Extract the (x, y) coordinate from the center of the cell holding the provided text.  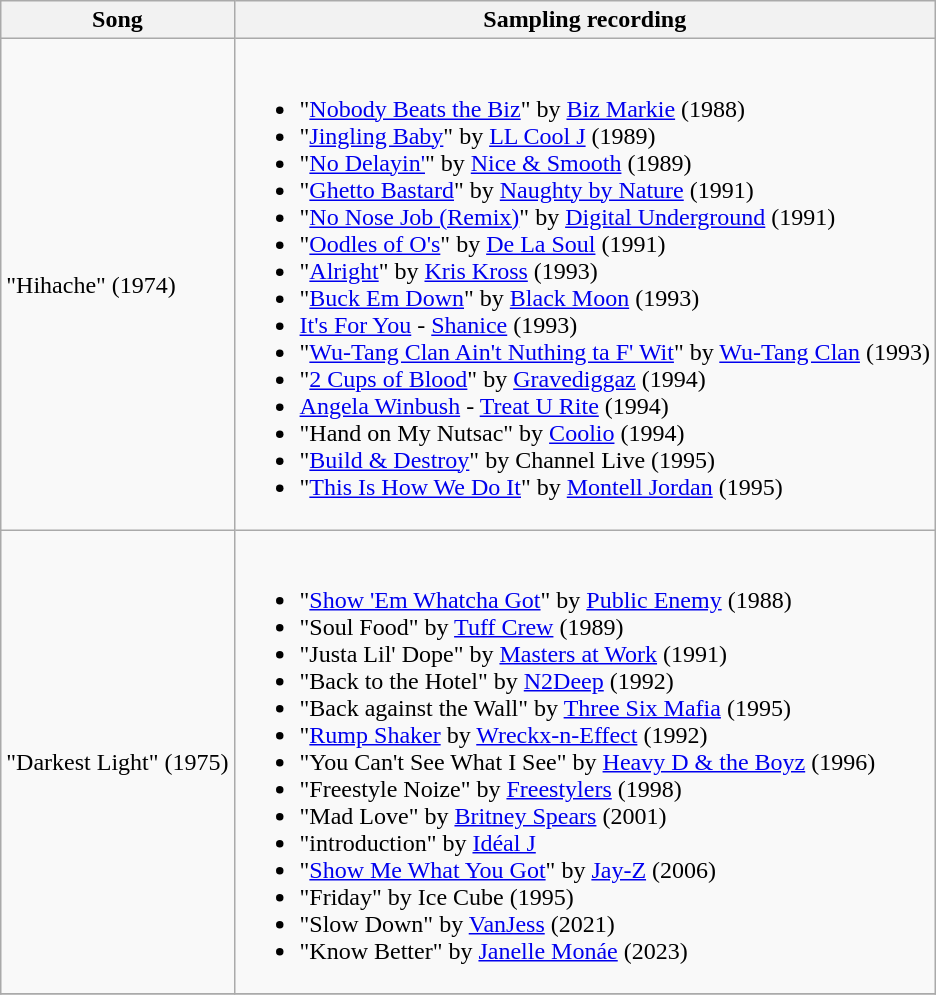
Song (118, 20)
"Darkest Light" (1975) (118, 762)
Sampling recording (584, 20)
"Hihache" (1974) (118, 284)
